From the cell containing the given text, extract its center point as [X, Y] coordinate. 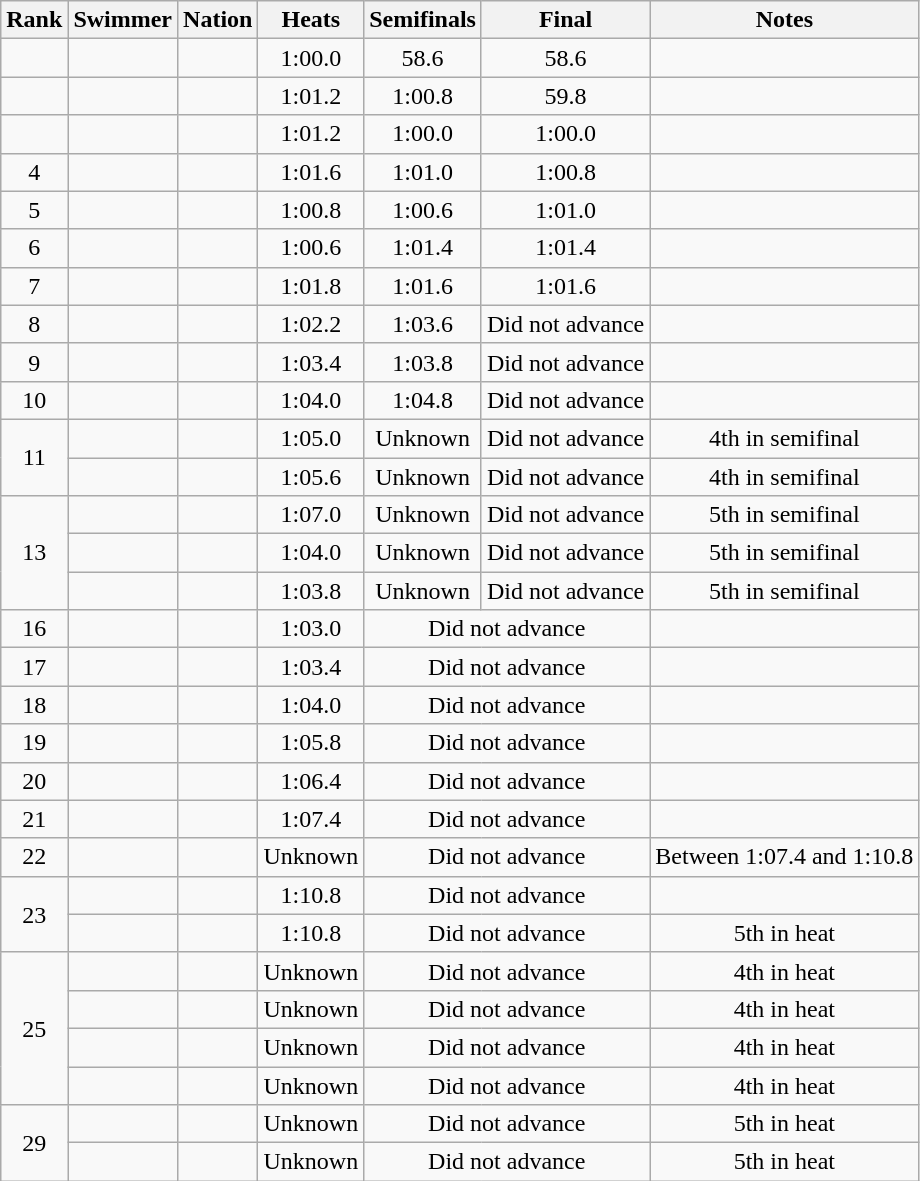
1:05.6 [311, 477]
7 [34, 286]
17 [34, 667]
29 [34, 1143]
Heats [311, 20]
25 [34, 1028]
Between 1:07.4 and 1:10.8 [784, 857]
1:05.0 [311, 438]
1:03.0 [311, 629]
Nation [218, 20]
Swimmer [123, 20]
1:06.4 [311, 781]
1:05.8 [311, 743]
4 [34, 172]
Semifinals [423, 20]
13 [34, 553]
9 [34, 362]
10 [34, 400]
1:07.0 [311, 515]
1:04.8 [423, 400]
Final [565, 20]
23 [34, 914]
5 [34, 210]
18 [34, 705]
1:07.4 [311, 819]
20 [34, 781]
Notes [784, 20]
Rank [34, 20]
22 [34, 857]
21 [34, 819]
1:02.2 [311, 324]
59.8 [565, 96]
1:03.6 [423, 324]
16 [34, 629]
19 [34, 743]
8 [34, 324]
1:01.8 [311, 286]
11 [34, 457]
6 [34, 248]
